Find where the given text appears and provide that cell's center as (x, y) coordinate. 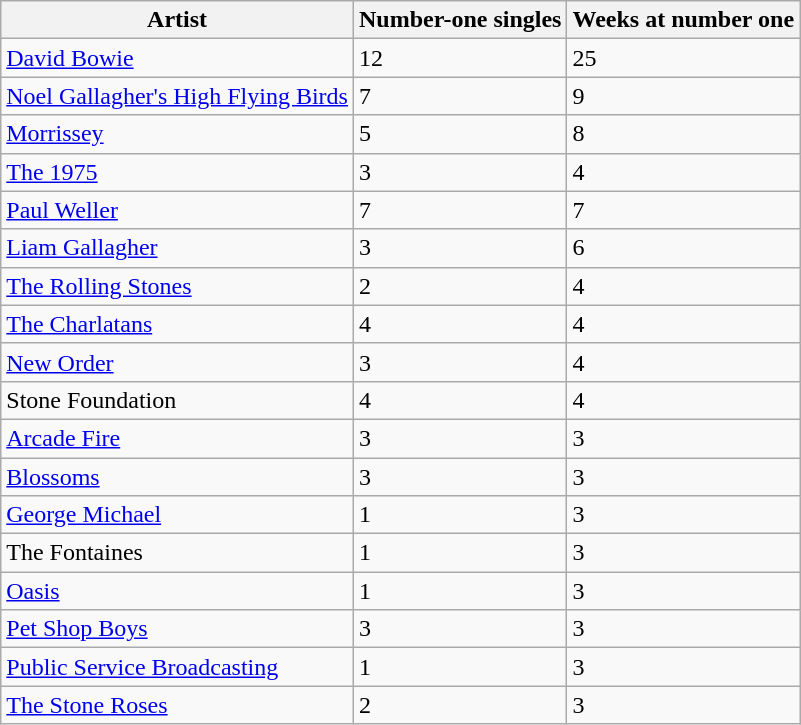
Artist (178, 20)
Noel Gallagher's High Flying Birds (178, 96)
Pet Shop Boys (178, 629)
The Rolling Stones (178, 286)
Paul Weller (178, 210)
Number-one singles (460, 20)
6 (684, 248)
Public Service Broadcasting (178, 667)
Oasis (178, 591)
The 1975 (178, 172)
Stone Foundation (178, 400)
Weeks at number one (684, 20)
George Michael (178, 515)
5 (460, 134)
Blossoms (178, 477)
8 (684, 134)
The Fontaines (178, 553)
David Bowie (178, 58)
New Order (178, 362)
9 (684, 96)
The Stone Roses (178, 705)
Morrissey (178, 134)
Arcade Fire (178, 438)
The Charlatans (178, 324)
12 (460, 58)
Liam Gallagher (178, 248)
25 (684, 58)
